For the text-containing cell, return its midpoint in (x, y) coordinate format. 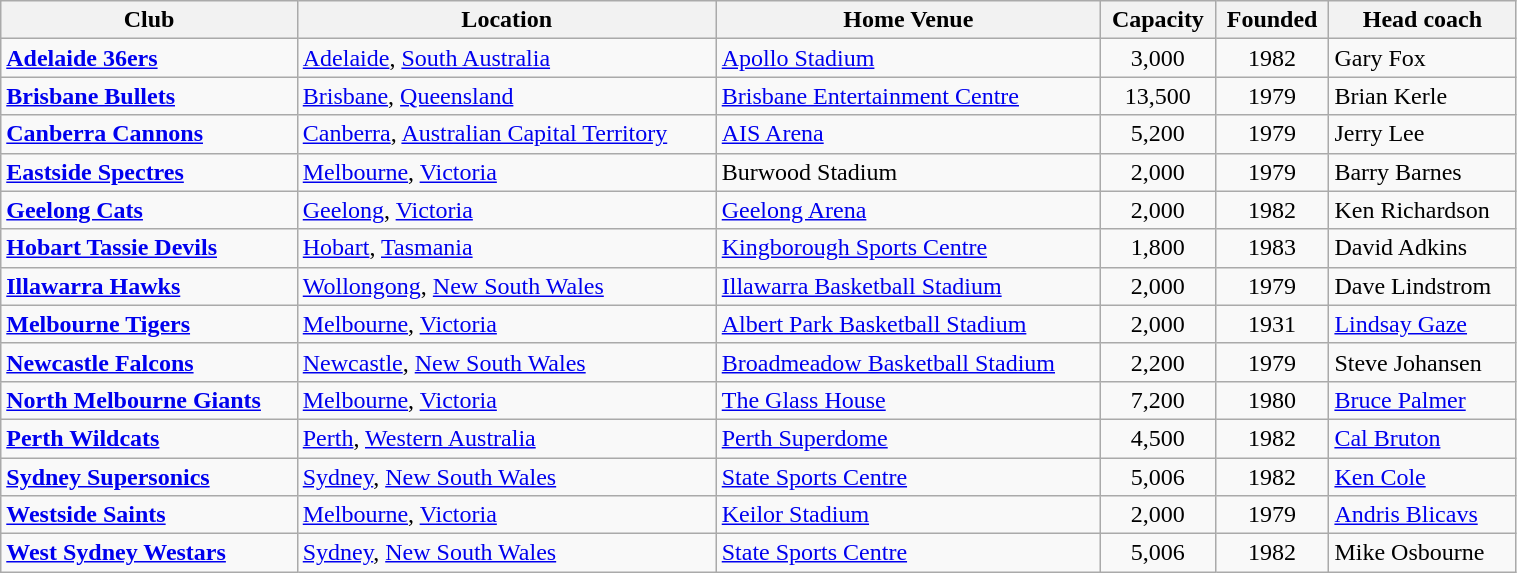
AIS Arena (908, 134)
Geelong Cats (149, 210)
Broadmeadow Basketball Stadium (908, 362)
Bruce Palmer (1422, 400)
Illawarra Hawks (149, 286)
Ken Cole (1422, 477)
Founded (1272, 20)
Perth Superdome (908, 438)
The Glass House (908, 400)
1980 (1272, 400)
Capacity (1158, 20)
Home Venue (908, 20)
Barry Barnes (1422, 172)
Geelong, Victoria (506, 210)
1983 (1272, 248)
Head coach (1422, 20)
Hobart, Tasmania (506, 248)
Sydney Supersonics (149, 477)
Brian Kerle (1422, 96)
Location (506, 20)
Steve Johansen (1422, 362)
4,500 (1158, 438)
David Adkins (1422, 248)
7,200 (1158, 400)
Newcastle Falcons (149, 362)
West Sydney Westars (149, 553)
Melbourne Tigers (149, 324)
Wollongong, New South Wales (506, 286)
Apollo Stadium (908, 58)
Dave Lindstrom (1422, 286)
Keilor Stadium (908, 515)
Cal Bruton (1422, 438)
Andris Blicavs (1422, 515)
Canberra Cannons (149, 134)
3,000 (1158, 58)
1,800 (1158, 248)
Albert Park Basketball Stadium (908, 324)
North Melbourne Giants (149, 400)
Perth Wildcats (149, 438)
Eastside Spectres (149, 172)
5,200 (1158, 134)
Lindsay Gaze (1422, 324)
Brisbane, Queensland (506, 96)
Mike Osbourne (1422, 553)
Adelaide, South Australia (506, 58)
Geelong Arena (908, 210)
Brisbane Bullets (149, 96)
1931 (1272, 324)
Brisbane Entertainment Centre (908, 96)
Burwood Stadium (908, 172)
Ken Richardson (1422, 210)
13,500 (1158, 96)
Hobart Tassie Devils (149, 248)
Gary Fox (1422, 58)
Jerry Lee (1422, 134)
Adelaide 36ers (149, 58)
Canberra, Australian Capital Territory (506, 134)
2,200 (1158, 362)
Club (149, 20)
Westside Saints (149, 515)
Illawarra Basketball Stadium (908, 286)
Kingborough Sports Centre (908, 248)
Newcastle, New South Wales (506, 362)
Perth, Western Australia (506, 438)
